Output the [X, Y] coordinate of the center of the cell containing the given text.  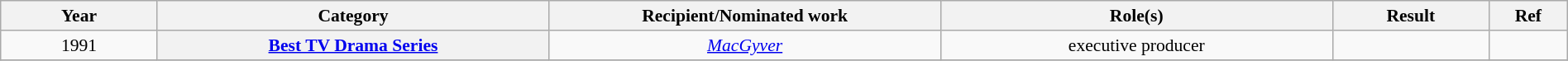
Ref [1528, 16]
MacGyver [745, 45]
Result [1411, 16]
Role(s) [1136, 16]
Category [353, 16]
executive producer [1136, 45]
1991 [79, 45]
Recipient/Nominated work [745, 16]
Year [79, 16]
Best TV Drama Series [353, 45]
